Capture the cell that displays the provided text and extract its [X, Y] central coordinate. 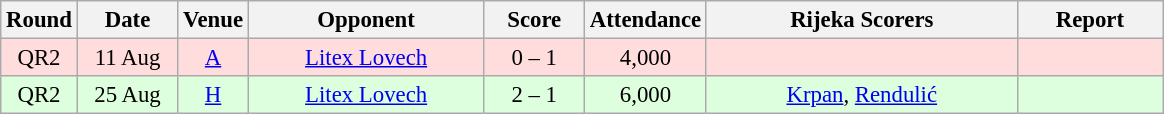
Venue [214, 20]
Date [128, 20]
11 Aug [128, 58]
Attendance [646, 20]
Opponent [366, 20]
4,000 [646, 58]
Krpan, Rendulić [862, 95]
Rijeka Scorers [862, 20]
0 – 1 [534, 58]
6,000 [646, 95]
2 – 1 [534, 95]
25 Aug [128, 95]
H [214, 95]
Round [39, 20]
Report [1090, 20]
A [214, 58]
Score [534, 20]
